Output the (X, Y) coordinate of the center of the cell containing the given text.  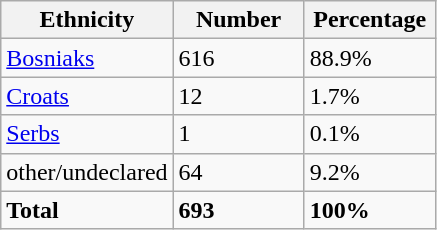
616 (238, 58)
Croats (87, 96)
Serbs (87, 134)
0.1% (370, 134)
Total (87, 210)
100% (370, 210)
Ethnicity (87, 20)
1.7% (370, 96)
12 (238, 96)
Percentage (370, 20)
Bosniaks (87, 58)
88.9% (370, 58)
64 (238, 172)
693 (238, 210)
9.2% (370, 172)
1 (238, 134)
other/undeclared (87, 172)
Number (238, 20)
